Output the (x, y) coordinate of the center of the cell containing the given text.  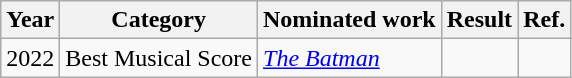
Category (159, 20)
Ref. (544, 20)
2022 (30, 58)
Best Musical Score (159, 58)
The Batman (350, 58)
Year (30, 20)
Result (479, 20)
Nominated work (350, 20)
